Detect which cell encompasses the target text, then output its (x, y) center coordinate. 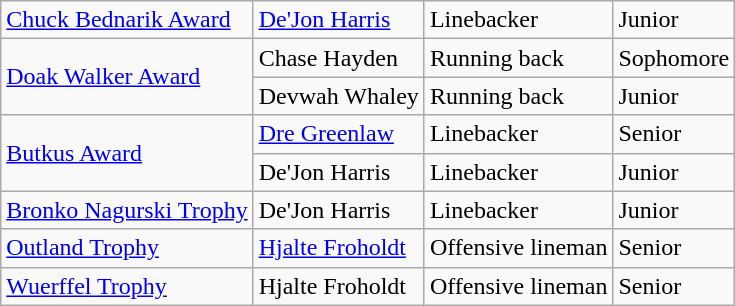
Sophomore (674, 58)
Wuerffel Trophy (127, 286)
Chase Hayden (338, 58)
Dre Greenlaw (338, 134)
Butkus Award (127, 153)
Devwah Whaley (338, 96)
Doak Walker Award (127, 77)
Chuck Bednarik Award (127, 20)
Outland Trophy (127, 248)
Bronko Nagurski Trophy (127, 210)
